Search for the cell housing the specified text and yield its [X, Y] center coordinate. 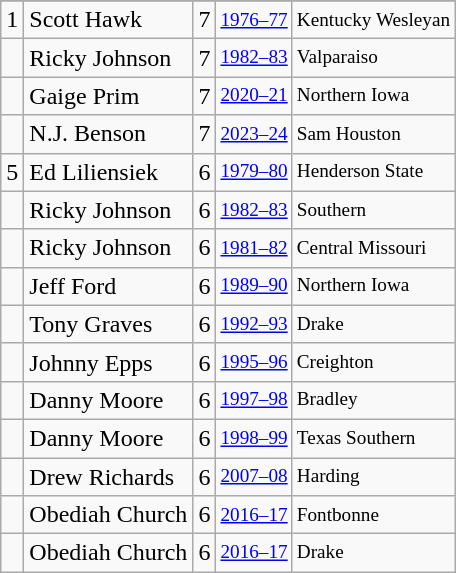
Texas Southern [373, 438]
Johnny Epps [108, 362]
Fontbonne [373, 515]
Sam Houston [373, 134]
Southern [373, 210]
Drew Richards [108, 477]
1989–90 [254, 286]
1995–96 [254, 362]
Valparaiso [373, 58]
Henderson State [373, 172]
2007–08 [254, 477]
Creighton [373, 362]
Ed Liliensiek [108, 172]
Gaige Prim [108, 96]
1981–82 [254, 248]
Jeff Ford [108, 286]
Harding [373, 477]
1976–77 [254, 20]
Kentucky Wesleyan [373, 20]
2020–21 [254, 96]
N.J. Benson [108, 134]
Central Missouri [373, 248]
Scott Hawk [108, 20]
1 [12, 20]
1997–98 [254, 400]
Tony Graves [108, 324]
1979–80 [254, 172]
1998–99 [254, 438]
5 [12, 172]
1992–93 [254, 324]
2023–24 [254, 134]
Bradley [373, 400]
